Identify which cell holds the provided text, then report its [x, y] central coordinate. 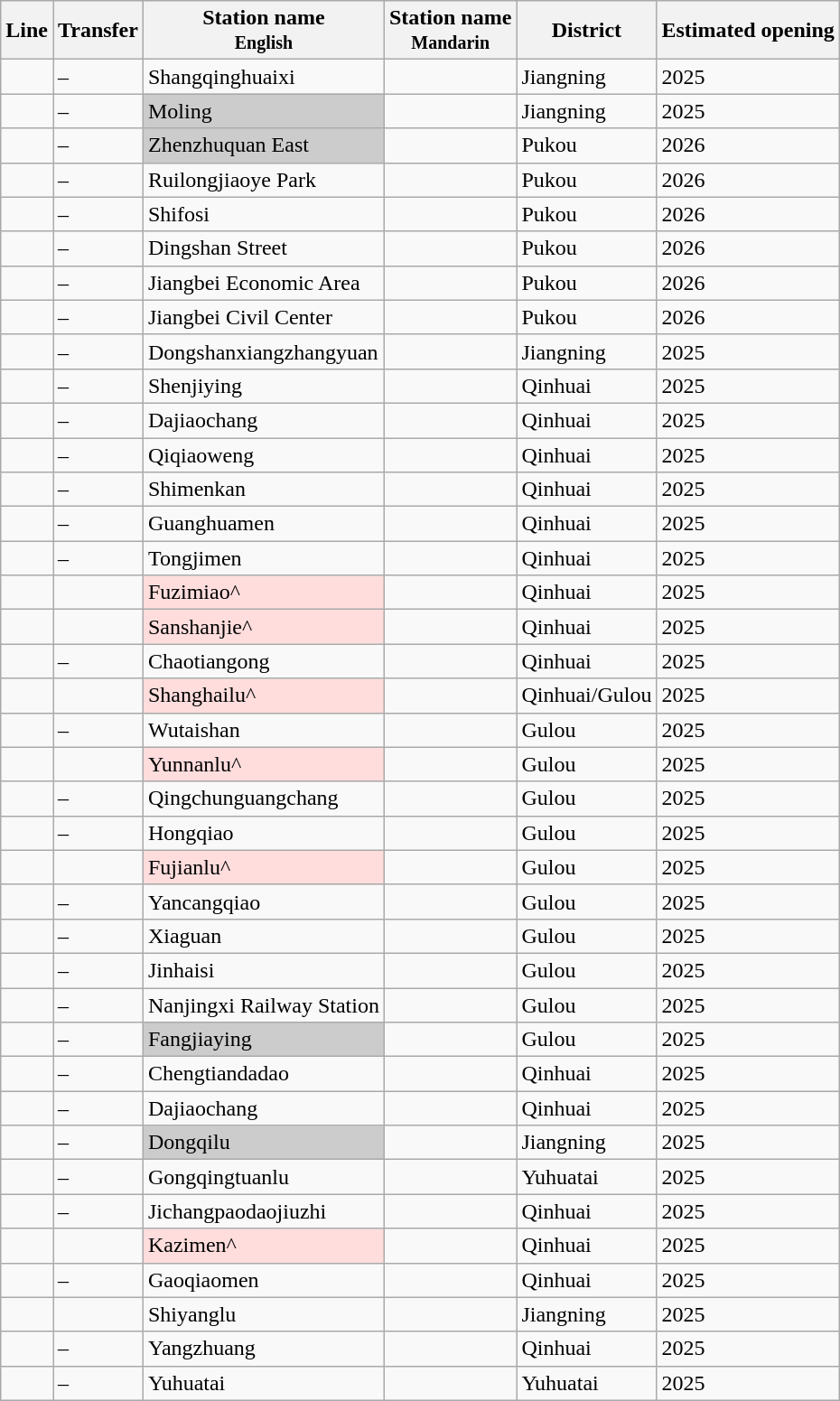
Xiaguan [264, 936]
Jiangbei Economic Area [264, 283]
Kazimen^ [264, 1246]
Yangzhuang [264, 1349]
Guanghuamen [264, 524]
Dingshan Street [264, 248]
Zhenzhuquan East [264, 145]
Jinhaisi [264, 970]
Qiqiaoweng [264, 454]
Jichangpaodaojiuzhi [264, 1211]
Tongjimen [264, 558]
Jiangbei Civil Center [264, 317]
District [587, 31]
Station nameEnglish [264, 31]
Line [27, 31]
Nanjingxi Railway Station [264, 1005]
Qingchunguangchang [264, 799]
Shanghailu^ [264, 696]
Station nameMandarin [450, 31]
Moling [264, 111]
Shimenkan [264, 490]
Chaotiangong [264, 661]
Chengtiandadao [264, 1074]
Dongshanxiangzhangyuan [264, 351]
Ruilongjiaoye Park [264, 180]
Gaoqiaomen [264, 1280]
Shiyanglu [264, 1314]
Wutaishan [264, 730]
Shifosi [264, 214]
Fangjiaying [264, 1040]
Fuzimiao^ [264, 593]
Yancangqiao [264, 901]
Gongqingtuanlu [264, 1177]
Hongqiao [264, 833]
Estimated opening [748, 31]
Transfer [98, 31]
Sanshanjie^ [264, 627]
Dongqilu [264, 1143]
Shenjiying [264, 386]
Yunnanlu^ [264, 764]
Fujianlu^ [264, 867]
Qinhuai/Gulou [587, 696]
Shangqinghuaixi [264, 77]
